Find where the given text appears and provide that cell's center as [X, Y] coordinate. 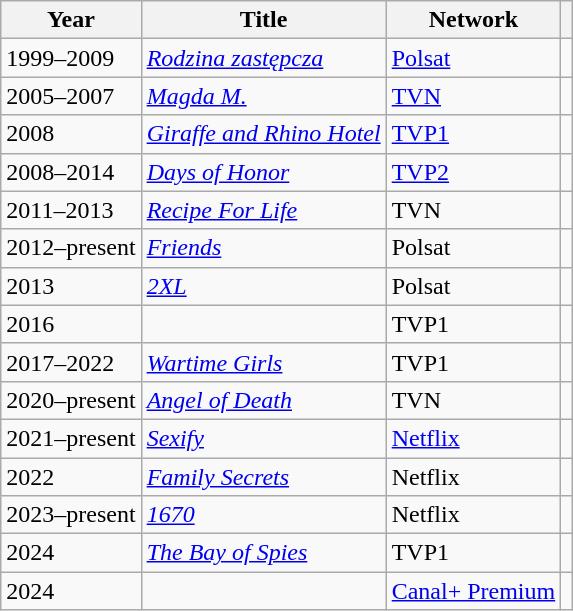
1999–2009 [71, 58]
2023–present [71, 515]
Angel of Death [264, 400]
Network [474, 20]
2013 [71, 286]
2005–2007 [71, 96]
1670 [264, 515]
2012–present [71, 248]
Year [71, 20]
2020–present [71, 400]
2016 [71, 324]
Magda M. [264, 96]
Recipe For Life [264, 210]
Canal+ Premium [474, 591]
The Bay of Spies [264, 553]
2008–2014 [71, 172]
Sexify [264, 438]
Wartime Girls [264, 362]
Rodzina zastępcza [264, 58]
2008 [71, 134]
2XL [264, 286]
Days of Honor [264, 172]
Family Secrets [264, 477]
2017–2022 [71, 362]
2021–present [71, 438]
2011–2013 [71, 210]
Friends [264, 248]
Title [264, 20]
2022 [71, 477]
TVP2 [474, 172]
Giraffe and Rhino Hotel [264, 134]
